Determine the (x, y) coordinate at the center of the cell enclosing the given text.  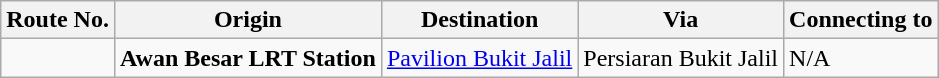
Awan Besar LRT Station (248, 58)
Persiaran Bukit Jalil (681, 58)
Destination (479, 20)
Pavilion Bukit Jalil (479, 58)
Via (681, 20)
N/A (861, 58)
Origin (248, 20)
Connecting to (861, 20)
Route No. (58, 20)
